Search for the cell housing the specified text and yield its [X, Y] center coordinate. 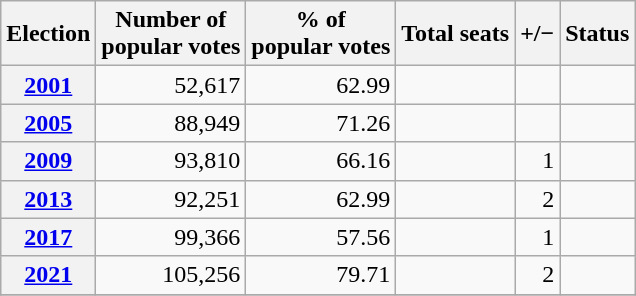
52,617 [171, 85]
93,810 [171, 161]
105,256 [171, 275]
2005 [48, 123]
% ofpopular votes [321, 34]
Number ofpopular votes [171, 34]
57.56 [321, 237]
92,251 [171, 199]
88,949 [171, 123]
Status [598, 34]
2009 [48, 161]
2021 [48, 275]
+/− [538, 34]
71.26 [321, 123]
2017 [48, 237]
66.16 [321, 161]
Election [48, 34]
99,366 [171, 237]
2013 [48, 199]
Total seats [456, 34]
2001 [48, 85]
79.71 [321, 275]
